Output the [X, Y] coordinate of the center of the cell containing the given text.  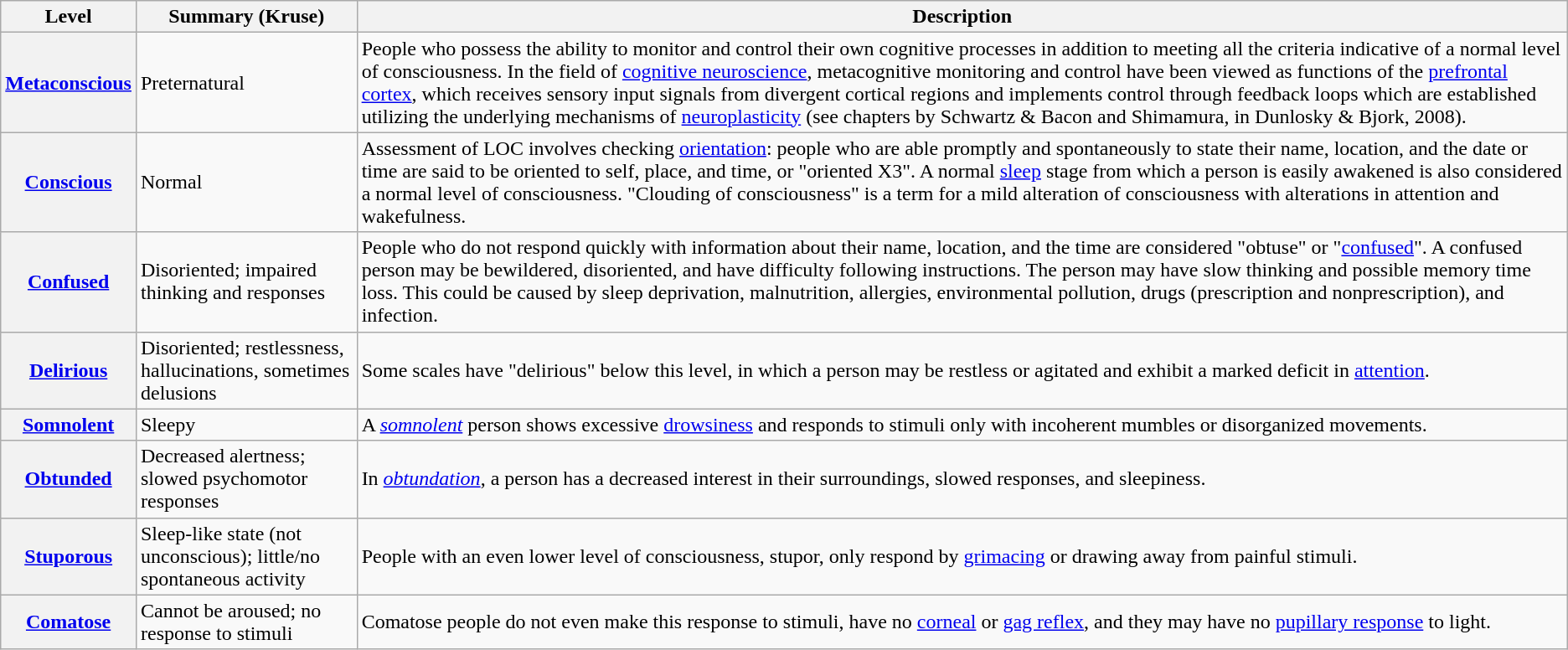
Level [69, 17]
Obtunded [69, 479]
Description [962, 17]
Comatose people do not even make this response to stimuli, have no corneal or gag reflex, and they may have no pupillary response to light. [962, 622]
Conscious [69, 183]
Preternatural [246, 82]
Disoriented; restlessness, hallucinations, sometimes delusions [246, 370]
Metaconscious [69, 82]
Normal [246, 183]
Sleepy [246, 425]
Decreased alertness; slowed psychomotor responses [246, 479]
A somnolent person shows excessive drowsiness and responds to stimuli only with incoherent mumbles or disorganized movements. [962, 425]
Confused [69, 281]
Some scales have "delirious" below this level, in which a person may be restless or agitated and exhibit a marked deficit in attention. [962, 370]
In obtundation, a person has a decreased interest in their surroundings, slowed responses, and sleepiness. [962, 479]
Disoriented; impaired thinking and responses [246, 281]
Sleep-like state (not unconscious); little/no spontaneous activity [246, 556]
Stuporous [69, 556]
People with an even lower level of consciousness, stupor, only respond by grimacing or drawing away from painful stimuli. [962, 556]
Comatose [69, 622]
Somnolent [69, 425]
Summary (Kruse) [246, 17]
Cannot be aroused; no response to stimuli [246, 622]
Delirious [69, 370]
